Capture the cell that displays the provided text and extract its (x, y) central coordinate. 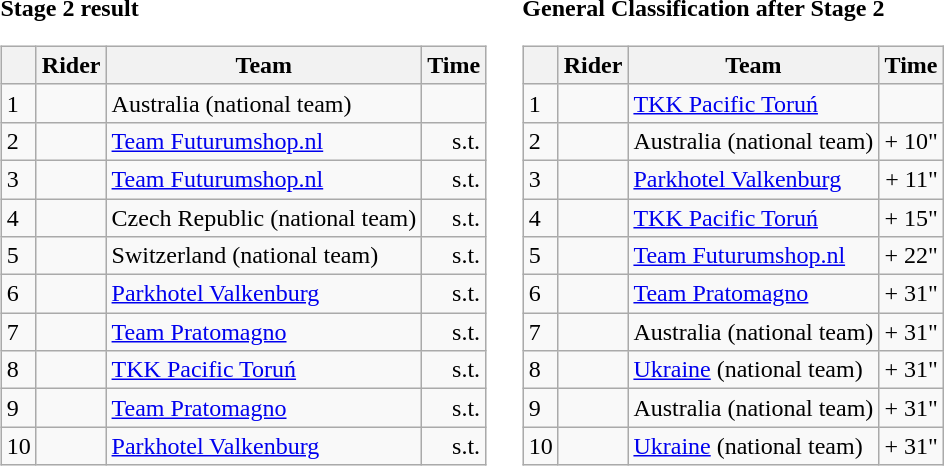
+ 11" (911, 179)
+ 15" (911, 217)
+ 10" (911, 141)
Czech Republic (national team) (264, 217)
Switzerland (national team) (264, 256)
+ 22" (911, 256)
